Determine the [X, Y] coordinate at the center of the cell enclosing the given text.  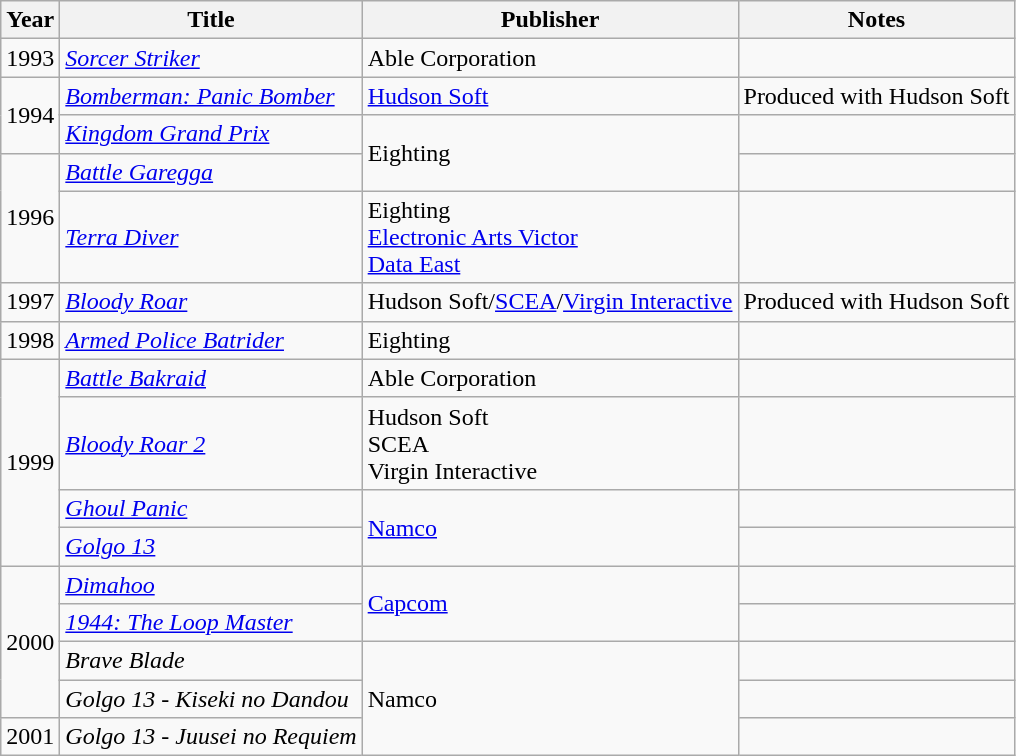
1993 [30, 58]
Armed Police Batrider [211, 340]
1997 [30, 302]
Ghoul Panic [211, 508]
Bomberman: Panic Bomber [211, 96]
Bloody Roar 2 [211, 443]
Publisher [550, 20]
2001 [30, 737]
1944: The Loop Master [211, 623]
1996 [30, 218]
Golgo 13 [211, 546]
Golgo 13 - Juusei no Requiem [211, 737]
Brave Blade [211, 661]
Bloody Roar [211, 302]
Battle Garegga [211, 172]
Year [30, 20]
Golgo 13 - Kiseki no Dandou [211, 699]
Title [211, 20]
Capcom [550, 604]
EightingElectronic Arts VictorData East [550, 237]
Dimahoo [211, 585]
Hudson SoftSCEAVirgin Interactive [550, 443]
1999 [30, 462]
Notes [876, 20]
Hudson Soft [550, 96]
Sorcer Striker [211, 58]
1994 [30, 115]
Terra Diver [211, 237]
1998 [30, 340]
Battle Bakraid [211, 378]
2000 [30, 642]
Kingdom Grand Prix [211, 134]
Hudson Soft/SCEA/Virgin Interactive [550, 302]
